Pinpoint the cell where the given text exists, returning its [X, Y] midpoint coordinate. 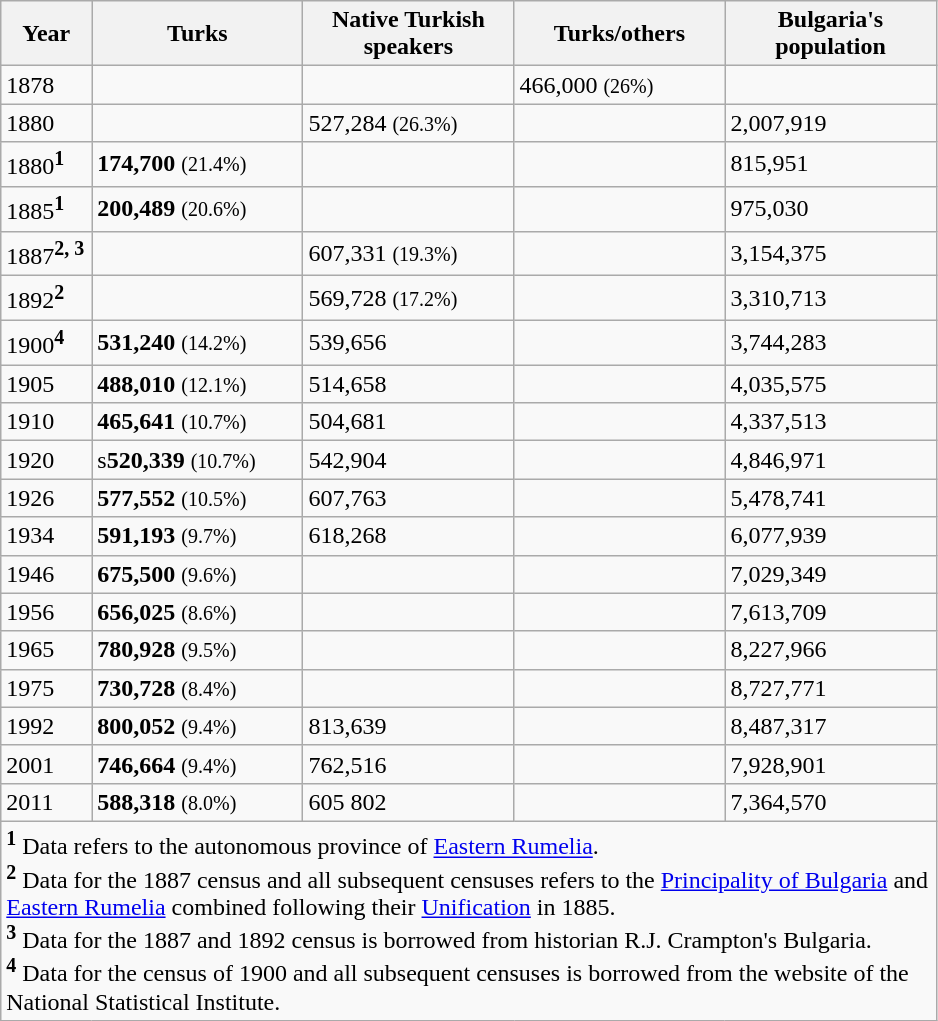
174,700 (21.4%) [198, 164]
8,227,966 [830, 650]
6,077,939 [830, 536]
588,318 (8.0%) [198, 802]
1965 [46, 650]
488,010 (12.1%) [198, 384]
466,000 (26%) [620, 85]
2,007,919 [830, 123]
514,658 [408, 384]
813,639 [408, 726]
2001 [46, 764]
527,284 (26.3%) [408, 123]
4,337,513 [830, 422]
1934 [46, 536]
762,516 [408, 764]
1878 [46, 85]
1926 [46, 498]
2011 [46, 802]
465,641 (10.7%) [198, 422]
3,744,283 [830, 342]
Year [46, 34]
8,727,771 [830, 688]
1920 [46, 460]
730,728 (8.4%) [198, 688]
1905 [46, 384]
800,052 (9.4%) [198, 726]
656,025 (8.6%) [198, 612]
1956 [46, 612]
1946 [46, 574]
200,489 (20.6%) [198, 208]
18801 [46, 164]
18872, 3 [46, 254]
Native Turkish speakers [408, 34]
815,951 [830, 164]
Turks [198, 34]
531,240 (14.2%) [198, 342]
569,728 (17.2%) [408, 298]
577,552 (10.5%) [198, 498]
607,763 [408, 498]
504,681 [408, 422]
7,364,570 [830, 802]
Bulgaria's population [830, 34]
7,029,349 [830, 574]
780,928 (9.5%) [198, 650]
5,478,741 [830, 498]
607,331 (19.3%) [408, 254]
s520,339 (10.7%) [198, 460]
18851 [46, 208]
19004 [46, 342]
746,664 (9.4%) [198, 764]
7,928,901 [830, 764]
4,035,575 [830, 384]
7,613,709 [830, 612]
8,487,317 [830, 726]
1992 [46, 726]
18922 [46, 298]
591,193 (9.7%) [198, 536]
4,846,971 [830, 460]
542,904 [408, 460]
675,500 (9.6%) [198, 574]
1975 [46, 688]
Turks/others [620, 34]
539,656 [408, 342]
618,268 [408, 536]
3,310,713 [830, 298]
1880 [46, 123]
975,030 [830, 208]
3,154,375 [830, 254]
605 802 [408, 802]
1910 [46, 422]
